For the text-containing cell, return its midpoint in (X, Y) coordinate format. 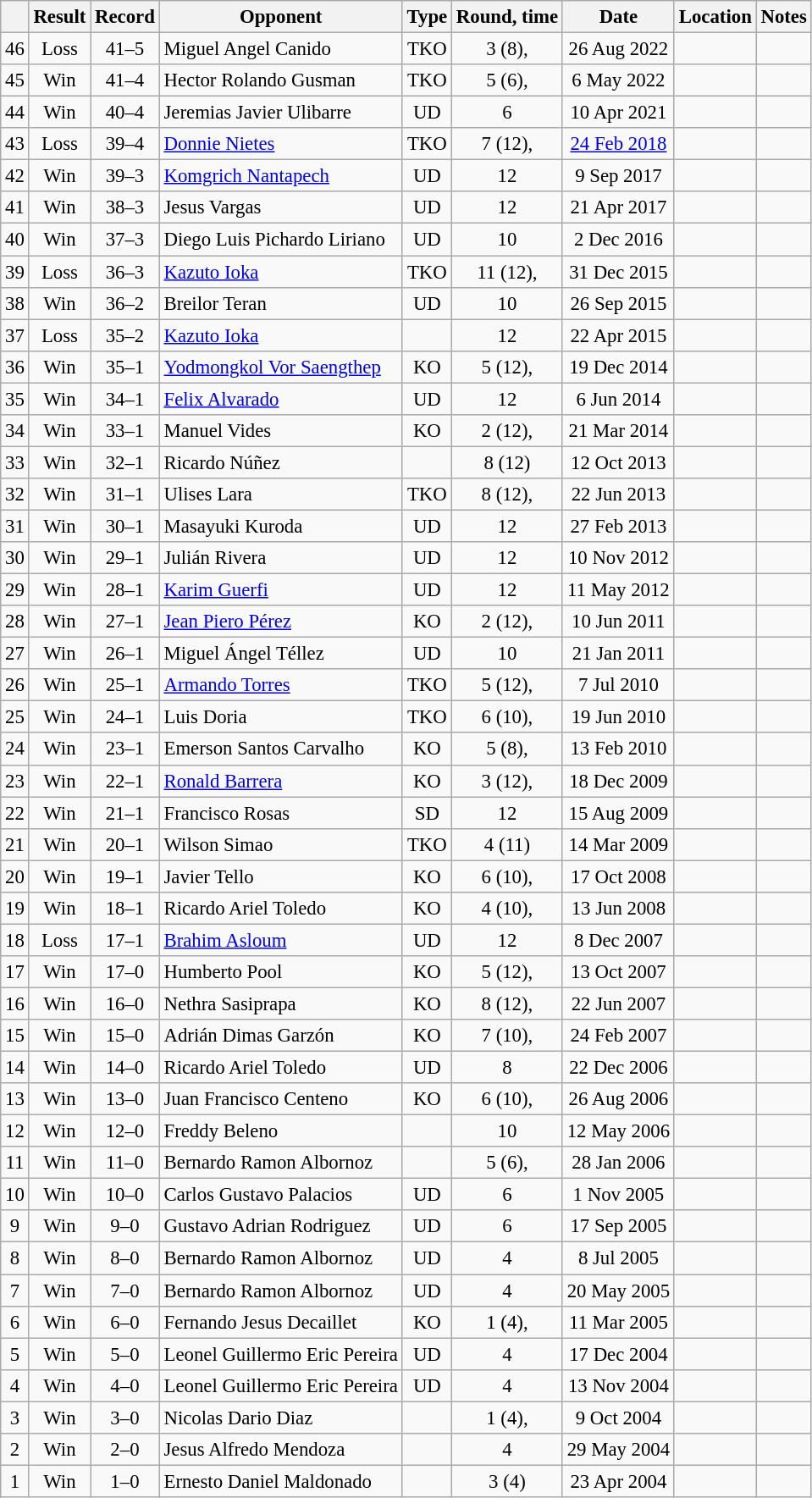
1 (15, 1481)
38 (15, 303)
Brahim Asloum (281, 940)
20 May 2005 (618, 1291)
Miguel Angel Canido (281, 49)
Ernesto Daniel Maldonado (281, 1481)
39–3 (125, 176)
45 (15, 80)
Type (427, 17)
42 (15, 176)
38–3 (125, 207)
19 Dec 2014 (618, 367)
Karim Guerfi (281, 590)
20–1 (125, 844)
33–1 (125, 431)
24 Feb 2018 (618, 144)
13–0 (125, 1099)
8 Jul 2005 (618, 1258)
11 Mar 2005 (618, 1322)
7 (12), (508, 144)
1–0 (125, 1481)
Breilor Teran (281, 303)
Javier Tello (281, 876)
31–1 (125, 495)
15–0 (125, 1036)
44 (15, 113)
40–4 (125, 113)
Location (715, 17)
Round, time (508, 17)
6 May 2022 (618, 80)
28 (15, 622)
22 Jun 2013 (618, 495)
11 (12), (508, 272)
22 Dec 2006 (618, 1068)
Jesus Alfredo Mendoza (281, 1450)
19 Jun 2010 (618, 717)
12 May 2006 (618, 1131)
17 Sep 2005 (618, 1227)
21 Jan 2011 (618, 654)
Nethra Sasiprapa (281, 1003)
Felix Alvarado (281, 399)
28 Jan 2006 (618, 1163)
26 (15, 685)
Gustavo Adrian Rodriguez (281, 1227)
22 Jun 2007 (618, 1003)
11 May 2012 (618, 590)
23–1 (125, 749)
4–0 (125, 1385)
35–2 (125, 335)
21 Mar 2014 (618, 431)
8–0 (125, 1258)
Wilson Simao (281, 844)
7–0 (125, 1291)
Masayuki Kuroda (281, 526)
17 (15, 972)
Miguel Ángel Téllez (281, 654)
24 (15, 749)
14–0 (125, 1068)
26 Sep 2015 (618, 303)
Jean Piero Pérez (281, 622)
40 (15, 240)
9–0 (125, 1227)
20 (15, 876)
3–0 (125, 1418)
10 Apr 2021 (618, 113)
3 (4) (508, 1481)
11 (15, 1163)
25–1 (125, 685)
23 (15, 781)
19–1 (125, 876)
21 Apr 2017 (618, 207)
2 (15, 1450)
9 Oct 2004 (618, 1418)
21 (15, 844)
5–0 (125, 1354)
3 (12), (508, 781)
9 (15, 1227)
12 Oct 2013 (618, 462)
13 Oct 2007 (618, 972)
24–1 (125, 717)
Julián Rivera (281, 558)
12–0 (125, 1131)
27 Feb 2013 (618, 526)
13 Nov 2004 (618, 1385)
18 (15, 940)
Ricardo Núñez (281, 462)
10 Jun 2011 (618, 622)
Komgrich Nantapech (281, 176)
36–3 (125, 272)
Adrián Dimas Garzón (281, 1036)
2–0 (125, 1450)
22 Apr 2015 (618, 335)
34–1 (125, 399)
1 Nov 2005 (618, 1195)
33 (15, 462)
Manuel Vides (281, 431)
8 (12) (508, 462)
46 (15, 49)
4 (11) (508, 844)
Armando Torres (281, 685)
Juan Francisco Centeno (281, 1099)
32–1 (125, 462)
39 (15, 272)
7 (15, 1291)
17 Oct 2008 (618, 876)
35 (15, 399)
37–3 (125, 240)
39–4 (125, 144)
35–1 (125, 367)
2 Dec 2016 (618, 240)
22 (15, 813)
Carlos Gustavo Palacios (281, 1195)
7 Jul 2010 (618, 685)
41–5 (125, 49)
Francisco Rosas (281, 813)
30 (15, 558)
13 Jun 2008 (618, 909)
26 Aug 2006 (618, 1099)
3 (8), (508, 49)
14 Mar 2009 (618, 844)
28–1 (125, 590)
16 (15, 1003)
7 (10), (508, 1036)
15 Aug 2009 (618, 813)
9 Sep 2017 (618, 176)
18 Dec 2009 (618, 781)
Freddy Beleno (281, 1131)
6–0 (125, 1322)
Jesus Vargas (281, 207)
27–1 (125, 622)
11–0 (125, 1163)
Diego Luis Pichardo Liriano (281, 240)
4 (10), (508, 909)
30–1 (125, 526)
13 Feb 2010 (618, 749)
Luis Doria (281, 717)
13 (15, 1099)
Hector Rolando Gusman (281, 80)
19 (15, 909)
31 (15, 526)
29 May 2004 (618, 1450)
8 Dec 2007 (618, 940)
SD (427, 813)
Record (125, 17)
17 Dec 2004 (618, 1354)
Donnie Nietes (281, 144)
25 (15, 717)
29–1 (125, 558)
Nicolas Dario Diaz (281, 1418)
16–0 (125, 1003)
Date (618, 17)
43 (15, 144)
17–0 (125, 972)
Emerson Santos Carvalho (281, 749)
18–1 (125, 909)
27 (15, 654)
22–1 (125, 781)
31 Dec 2015 (618, 272)
Notes (784, 17)
23 Apr 2004 (618, 1481)
26–1 (125, 654)
24 Feb 2007 (618, 1036)
6 Jun 2014 (618, 399)
14 (15, 1068)
Humberto Pool (281, 972)
Yodmongkol Vor Saengthep (281, 367)
Result (59, 17)
17–1 (125, 940)
5 (8), (508, 749)
3 (15, 1418)
15 (15, 1036)
Opponent (281, 17)
41–4 (125, 80)
Ronald Barrera (281, 781)
10–0 (125, 1195)
37 (15, 335)
41 (15, 207)
29 (15, 590)
34 (15, 431)
21–1 (125, 813)
36–2 (125, 303)
26 Aug 2022 (618, 49)
5 (15, 1354)
10 Nov 2012 (618, 558)
Ulises Lara (281, 495)
Fernando Jesus Decaillet (281, 1322)
32 (15, 495)
Jeremias Javier Ulibarre (281, 113)
36 (15, 367)
